Return [x, y] of the center of cell containing provided text 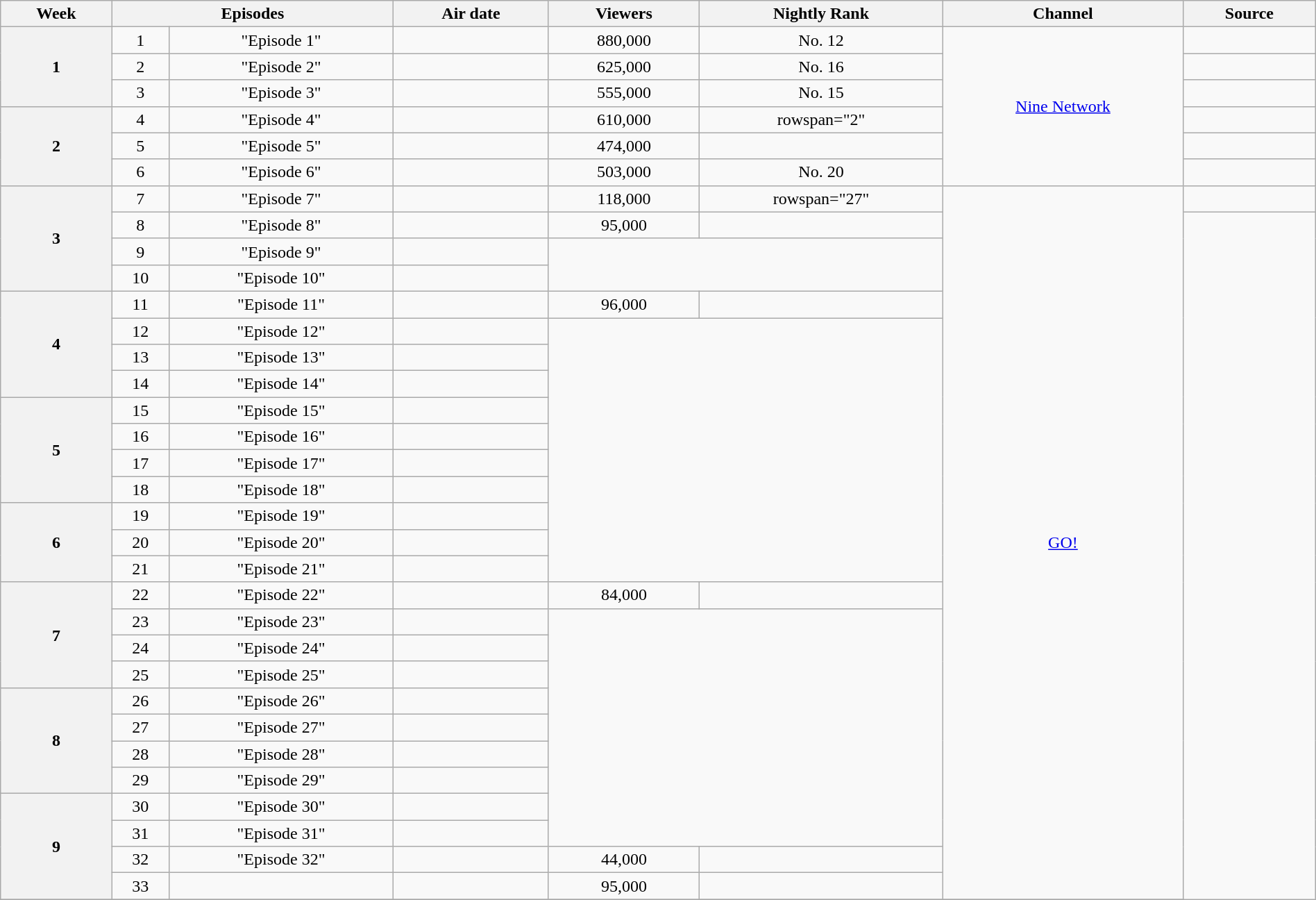
625,000 [624, 67]
"Episode 17" [280, 463]
Channel [1063, 14]
15 [140, 410]
"Episode 7" [280, 199]
GO! [1063, 542]
No. 15 [822, 93]
"Episode 2" [280, 67]
No. 16 [822, 67]
"Episode 22" [280, 595]
"Episode 20" [280, 542]
20 [140, 542]
33 [140, 886]
11 [140, 304]
"Episode 8" [280, 225]
"Episode 11" [280, 304]
Nine Network [1063, 106]
118,000 [624, 199]
"Episode 25" [280, 674]
"Episode 16" [280, 437]
24 [140, 648]
84,000 [624, 595]
"Episode 6" [280, 172]
17 [140, 463]
"Episode 31" [280, 833]
"Episode 14" [280, 384]
Source [1249, 14]
Week [56, 14]
No. 12 [822, 40]
Episodes [253, 14]
16 [140, 437]
474,000 [624, 146]
"Episode 32" [280, 860]
555,000 [624, 93]
"Episode 9" [280, 251]
"Episode 1" [280, 40]
"Episode 30" [280, 807]
18 [140, 490]
"Episode 4" [280, 119]
"Episode 5" [280, 146]
14 [140, 384]
31 [140, 833]
"Episode 21" [280, 569]
12 [140, 331]
Viewers [624, 14]
rowspan="27" [822, 199]
"Episode 27" [280, 727]
"Episode 19" [280, 516]
610,000 [624, 119]
"Episode 13" [280, 358]
25 [140, 674]
No. 20 [822, 172]
Nightly Rank [822, 14]
29 [140, 781]
"Episode 15" [280, 410]
44,000 [624, 860]
rowspan="2" [822, 119]
13 [140, 358]
30 [140, 807]
"Episode 18" [280, 490]
23 [140, 622]
19 [140, 516]
"Episode 28" [280, 753]
22 [140, 595]
21 [140, 569]
"Episode 24" [280, 648]
"Episode 3" [280, 93]
"Episode 10" [280, 278]
503,000 [624, 172]
"Episode 12" [280, 331]
10 [140, 278]
27 [140, 727]
26 [140, 701]
Air date [471, 14]
"Episode 23" [280, 622]
28 [140, 753]
"Episode 26" [280, 701]
"Episode 29" [280, 781]
96,000 [624, 304]
32 [140, 860]
880,000 [624, 40]
